Identify which cell holds the provided text, then report its [x, y] central coordinate. 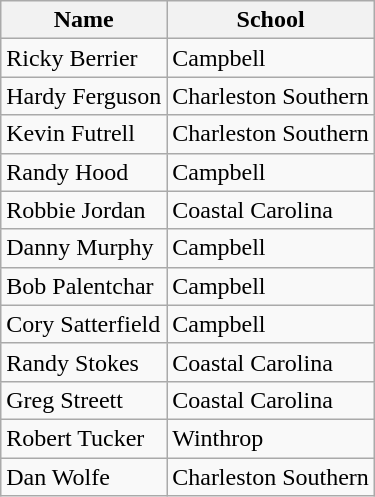
Name [84, 20]
Dan Wolfe [84, 477]
Cory Satterfield [84, 324]
Bob Palentchar [84, 286]
Randy Hood [84, 172]
Kevin Futrell [84, 134]
Hardy Ferguson [84, 96]
Danny Murphy [84, 248]
Robbie Jordan [84, 210]
Ricky Berrier [84, 58]
Greg Streett [84, 400]
Randy Stokes [84, 362]
Winthrop [271, 438]
Robert Tucker [84, 438]
School [271, 20]
